Output the (X, Y) coordinate of the center of the cell containing the given text.  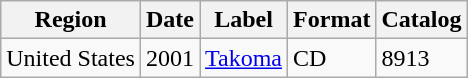
Region (71, 20)
Date (170, 20)
Format (332, 20)
CD (332, 58)
Takoma (244, 58)
Catalog (422, 20)
United States (71, 58)
8913 (422, 58)
2001 (170, 58)
Label (244, 20)
